Find where the given text appears and provide that cell's center as (X, Y) coordinate. 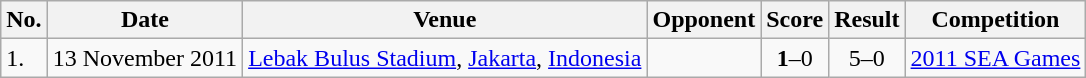
Venue (445, 20)
Opponent (704, 20)
Result (867, 20)
No. (24, 20)
Date (144, 20)
1. (24, 58)
Lebak Bulus Stadium, Jakarta, Indonesia (445, 58)
Score (795, 20)
2011 SEA Games (996, 58)
1–0 (795, 58)
Competition (996, 20)
13 November 2011 (144, 58)
5–0 (867, 58)
